Capture the cell that displays the provided text and extract its (X, Y) central coordinate. 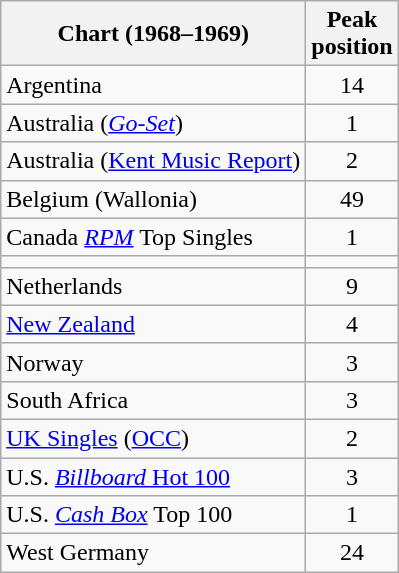
24 (352, 553)
Norway (154, 362)
New Zealand (154, 324)
9 (352, 286)
Netherlands (154, 286)
Australia (Go-Set) (154, 123)
U.S. Cash Box Top 100 (154, 515)
South Africa (154, 400)
UK Singles (OCC) (154, 438)
Belgium (Wallonia) (154, 199)
U.S. Billboard Hot 100 (154, 477)
Canada RPM Top Singles (154, 237)
Chart (1968–1969) (154, 34)
Peakposition (352, 34)
4 (352, 324)
49 (352, 199)
Australia (Kent Music Report) (154, 161)
West Germany (154, 553)
14 (352, 85)
Argentina (154, 85)
